Locate the cell with the specified text and output its [x, y] center coordinate. 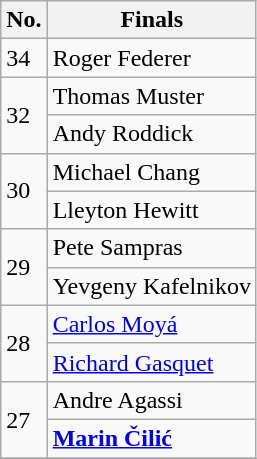
34 [24, 58]
28 [24, 343]
Pete Sampras [152, 248]
29 [24, 267]
Roger Federer [152, 58]
Lleyton Hewitt [152, 210]
Marin Čilić [152, 438]
30 [24, 191]
Carlos Moyá [152, 324]
No. [24, 20]
Michael Chang [152, 172]
Yevgeny Kafelnikov [152, 286]
Thomas Muster [152, 96]
Finals [152, 20]
Andre Agassi [152, 400]
Andy Roddick [152, 134]
32 [24, 115]
Richard Gasquet [152, 362]
27 [24, 419]
